Pinpoint the cell where the given text exists, returning its [x, y] midpoint coordinate. 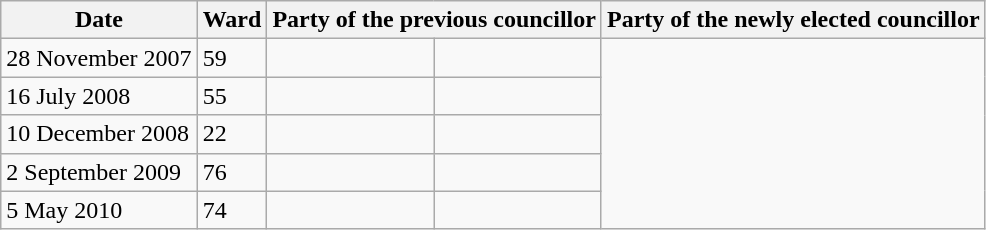
59 [232, 58]
5 May 2010 [99, 210]
Date [99, 20]
28 November 2007 [99, 58]
Party of the newly elected councillor [793, 20]
Party of the previous councillor [434, 20]
Ward [232, 20]
16 July 2008 [99, 96]
10 December 2008 [99, 134]
2 September 2009 [99, 172]
22 [232, 134]
76 [232, 172]
74 [232, 210]
55 [232, 96]
